Output the [x, y] coordinate of the center of the cell containing the given text.  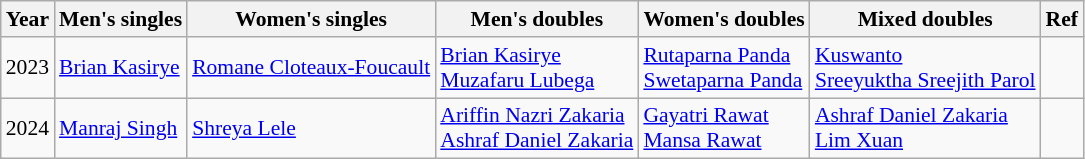
Brian Kasirye [120, 68]
Men's singles [120, 19]
Men's doubles [536, 19]
2023 [28, 68]
2024 [28, 128]
Ariffin Nazri Zakaria Ashraf Daniel Zakaria [536, 128]
Brian Kasirye Muzafaru Lubega [536, 68]
Manraj Singh [120, 128]
Kuswanto Sreeyuktha Sreejith Parol [926, 68]
Year [28, 19]
Gayatri Rawat Mansa Rawat [724, 128]
Romane Cloteaux-Foucault [311, 68]
Rutaparna Panda Swetaparna Panda [724, 68]
Ashraf Daniel Zakaria Lim Xuan [926, 128]
Women's doubles [724, 19]
Mixed doubles [926, 19]
Ref [1062, 19]
Women's singles [311, 19]
Shreya Lele [311, 128]
